Pinpoint the cell where the given text exists, returning its [X, Y] midpoint coordinate. 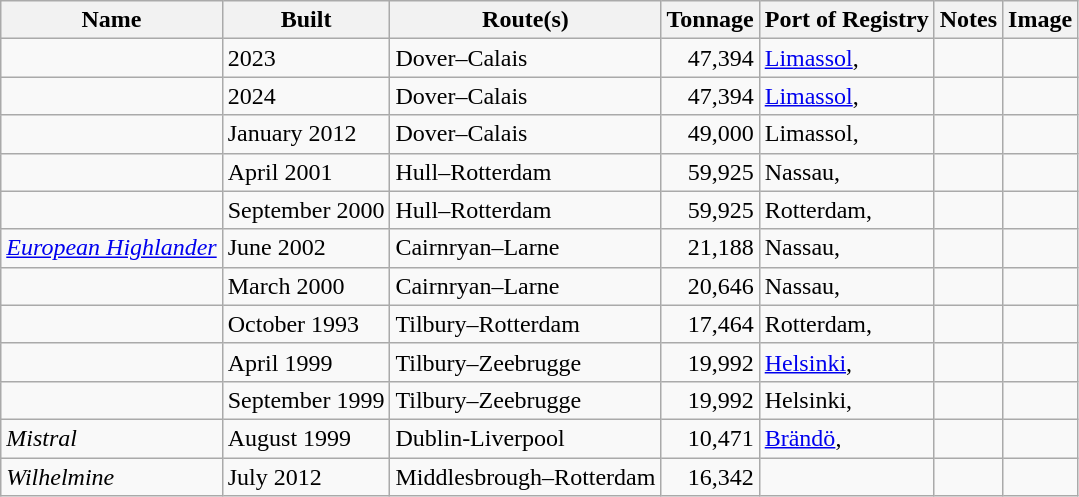
European Highlander [112, 248]
January 2012 [306, 134]
Mistral [112, 438]
September 1999 [306, 400]
June 2002 [306, 248]
September 2000 [306, 210]
16,342 [710, 477]
21,188 [710, 248]
17,464 [710, 324]
Dublin-Liverpool [526, 438]
10,471 [710, 438]
49,000 [710, 134]
Built [306, 20]
Image [1040, 20]
Route(s) [526, 20]
Middlesbrough–Rotterdam [526, 477]
July 2012 [306, 477]
Brändö, [846, 438]
April 1999 [306, 362]
Notes [968, 20]
August 1999 [306, 438]
20,646 [710, 286]
2023 [306, 58]
Wilhelmine [112, 477]
October 1993 [306, 324]
April 2001 [306, 172]
2024 [306, 96]
March 2000 [306, 286]
Name [112, 20]
Port of Registry [846, 20]
Tilbury–Rotterdam [526, 324]
Tonnage [710, 20]
